Find where the given text appears and provide that cell's center as (X, Y) coordinate. 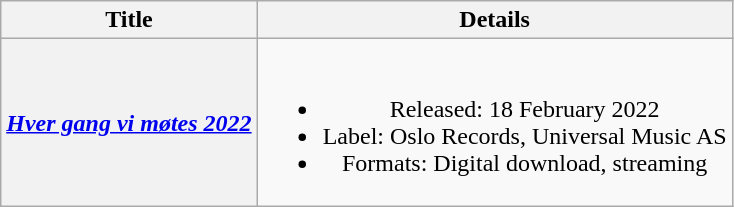
Hver gang vi møtes 2022 (129, 122)
Title (129, 20)
Details (494, 20)
Released: 18 February 2022Label: Oslo Records, Universal Music ASFormats: Digital download, streaming (494, 122)
